Scan for the cell matching the given text and deliver its [X, Y] coordinate at center. 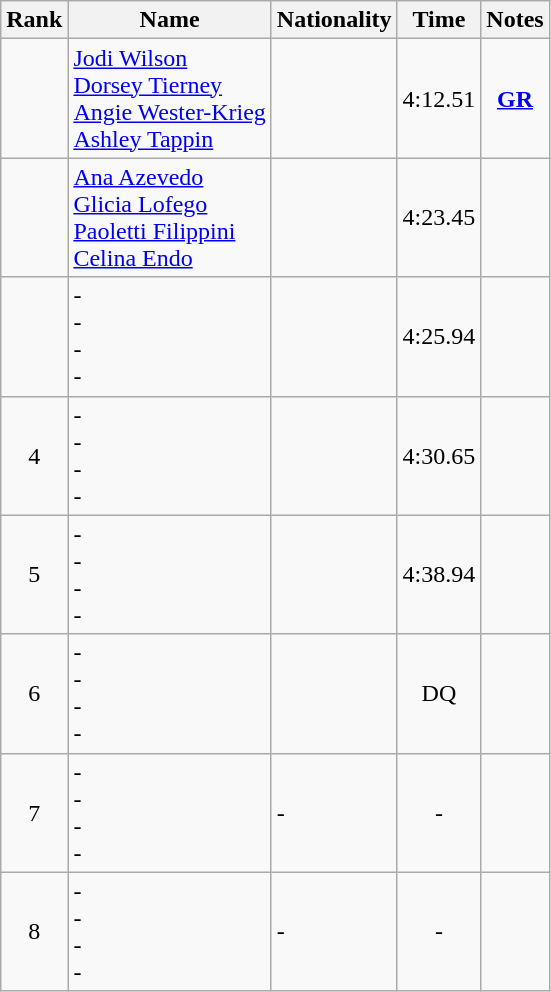
8 [34, 932]
6 [34, 694]
GR [515, 98]
Name [170, 20]
DQ [439, 694]
4 [34, 456]
Notes [515, 20]
7 [34, 812]
Rank [34, 20]
4:25.94 [439, 336]
Ana Azevedo Glicia Lofego Paoletti Filippini Celina Endo [170, 218]
5 [34, 574]
4:30.65 [439, 456]
4:23.45 [439, 218]
Jodi Wilson Dorsey Tierney Angie Wester-Krieg Ashley Tappin [170, 98]
4:38.94 [439, 574]
Time [439, 20]
4:12.51 [439, 98]
Nationality [334, 20]
